Scan for the cell matching the given text and deliver its (X, Y) coordinate at center. 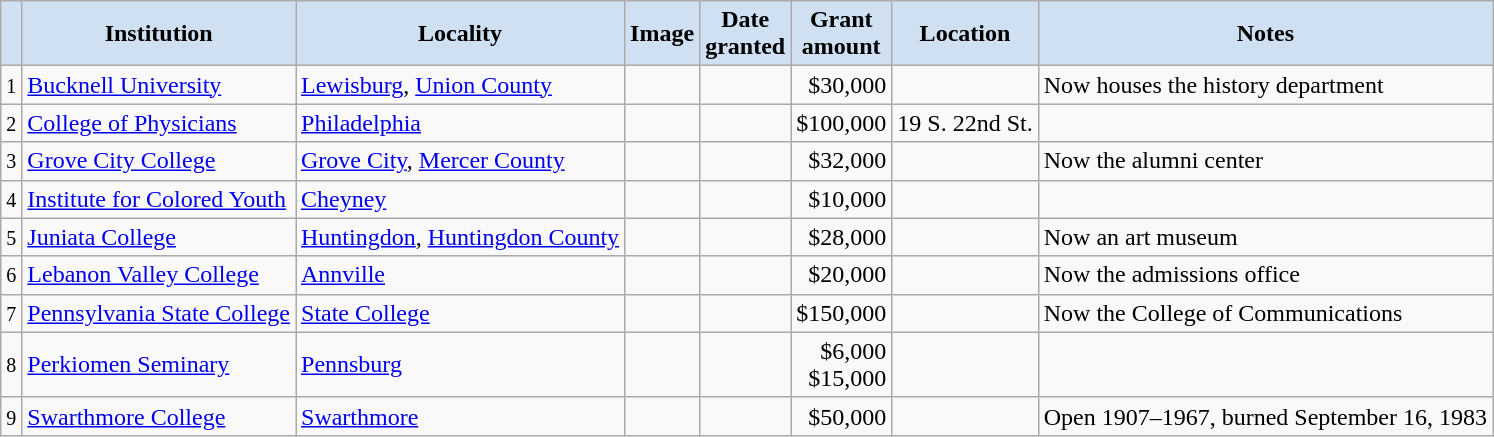
Pennsylvania State College (159, 313)
Lewisburg, Union County (460, 85)
5 (12, 237)
Swarthmore College (159, 416)
Grantamount (842, 34)
Annville (460, 275)
6 (12, 275)
Bucknell University (159, 85)
$32,000 (842, 161)
$100,000 (842, 123)
$20,000 (842, 275)
Perkiomen Seminary (159, 364)
Location (965, 34)
Notes (1265, 34)
Now houses the history department (1265, 85)
Grove City College (159, 161)
Image (662, 34)
State College (460, 313)
Now the admissions office (1265, 275)
Lebanon Valley College (159, 275)
9 (12, 416)
Open 1907–1967, burned September 16, 1983 (1265, 416)
Pennsburg (460, 364)
7 (12, 313)
$50,000 (842, 416)
Institution (159, 34)
$30,000 (842, 85)
Huntingdon, Huntingdon County (460, 237)
College of Physicians (159, 123)
1 (12, 85)
$150,000 (842, 313)
Philadelphia (460, 123)
Now an art museum (1265, 237)
$10,000 (842, 199)
Now the alumni center (1265, 161)
Dategranted (746, 34)
Juniata College (159, 237)
Locality (460, 34)
Swarthmore (460, 416)
Cheyney (460, 199)
19 S. 22nd St. (965, 123)
2 (12, 123)
Institute for Colored Youth (159, 199)
8 (12, 364)
3 (12, 161)
$6,000$15,000 (842, 364)
$28,000 (842, 237)
4 (12, 199)
Now the College of Communications (1265, 313)
Grove City, Mercer County (460, 161)
